From the cell containing the given text, extract its center point as (X, Y) coordinate. 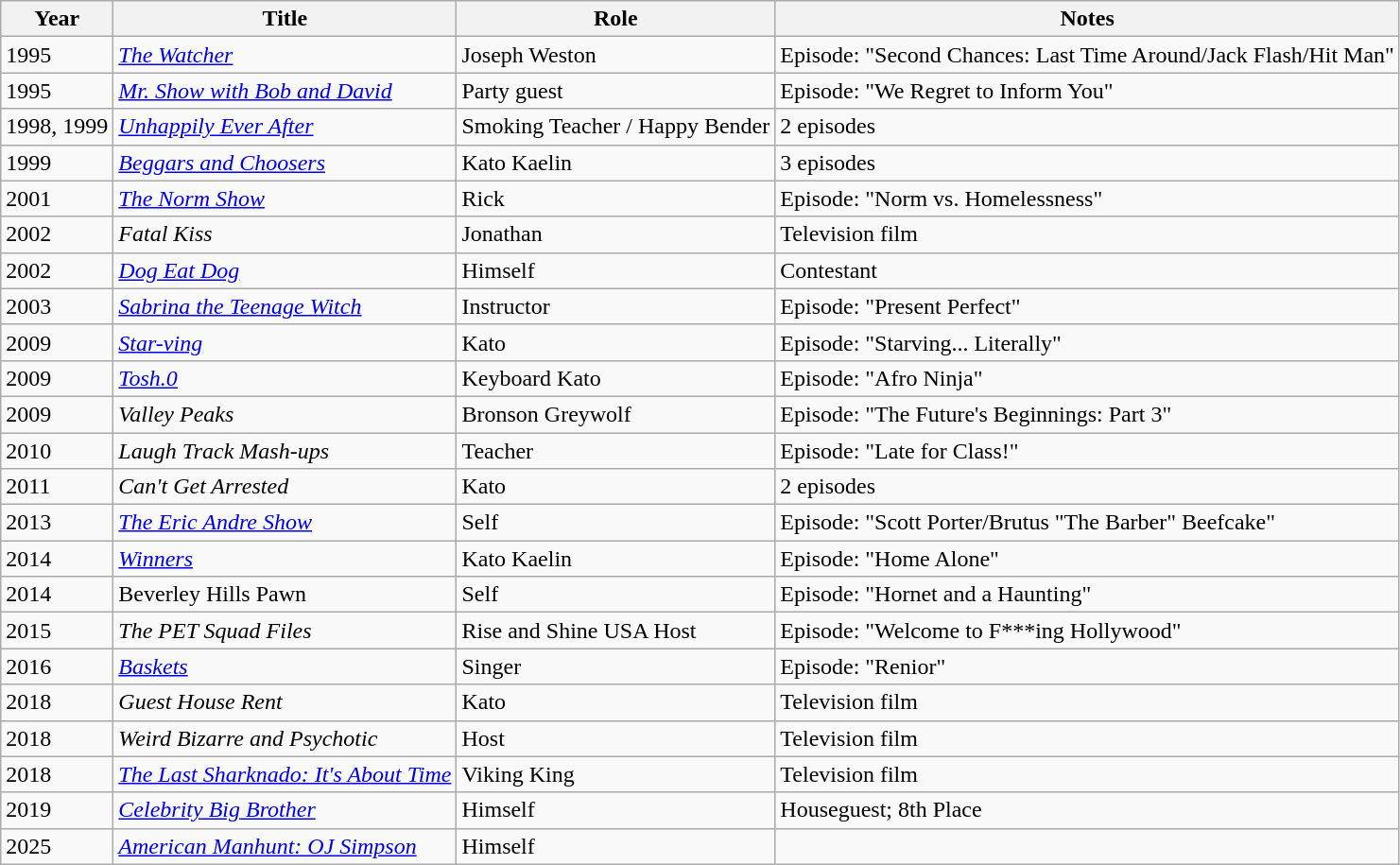
Episode: "Present Perfect" (1087, 306)
Can't Get Arrested (285, 487)
Host (616, 738)
Star-ving (285, 342)
Notes (1087, 19)
Houseguest; 8th Place (1087, 810)
Valley Peaks (285, 414)
2011 (57, 487)
2001 (57, 199)
Year (57, 19)
Episode: "We Regret to Inform You" (1087, 91)
Viking King (616, 774)
Winners (285, 559)
Fatal Kiss (285, 234)
Tosh.0 (285, 378)
2025 (57, 846)
Role (616, 19)
Laugh Track Mash-ups (285, 451)
Teacher (616, 451)
American Manhunt: OJ Simpson (285, 846)
Sabrina the Teenage Witch (285, 306)
1999 (57, 163)
Episode: "Home Alone" (1087, 559)
Dog Eat Dog (285, 270)
Episode: "Late for Class!" (1087, 451)
1998, 1999 (57, 127)
The Last Sharknado: It's About Time (285, 774)
Episode: "Afro Ninja" (1087, 378)
Joseph Weston (616, 55)
2003 (57, 306)
Title (285, 19)
Unhappily Ever After (285, 127)
Keyboard Kato (616, 378)
The Eric Andre Show (285, 523)
Baskets (285, 666)
Episode: "Hornet and a Haunting" (1087, 595)
Guest House Rent (285, 702)
The Watcher (285, 55)
2013 (57, 523)
Singer (616, 666)
The Norm Show (285, 199)
Party guest (616, 91)
Jonathan (616, 234)
Episode: "Scott Porter/Brutus "The Barber" Beefcake" (1087, 523)
Episode: "The Future's Beginnings: Part 3" (1087, 414)
2015 (57, 631)
Mr. Show with Bob and David (285, 91)
Beggars and Choosers (285, 163)
2010 (57, 451)
Rick (616, 199)
The PET Squad Files (285, 631)
2019 (57, 810)
Episode: "Norm vs. Homelessness" (1087, 199)
Episode: "Second Chances: Last Time Around/Jack Flash/Hit Man" (1087, 55)
Episode: "Starving... Literally" (1087, 342)
Episode: "Renior" (1087, 666)
Beverley Hills Pawn (285, 595)
Bronson Greywolf (616, 414)
Celebrity Big Brother (285, 810)
Rise and Shine USA Host (616, 631)
Contestant (1087, 270)
3 episodes (1087, 163)
Smoking Teacher / Happy Bender (616, 127)
Instructor (616, 306)
2016 (57, 666)
Episode: "Welcome to F***ing Hollywood" (1087, 631)
Weird Bizarre and Psychotic (285, 738)
